Search for the cell housing the specified text and yield its (x, y) center coordinate. 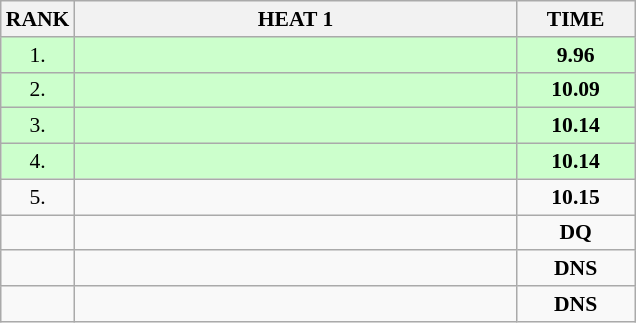
RANK (38, 19)
2. (38, 90)
10.09 (576, 90)
5. (38, 197)
3. (38, 126)
10.15 (576, 197)
4. (38, 162)
HEAT 1 (295, 19)
DQ (576, 233)
9.96 (576, 55)
1. (38, 55)
TIME (576, 19)
